Detect which cell encompasses the target text, then output its (x, y) center coordinate. 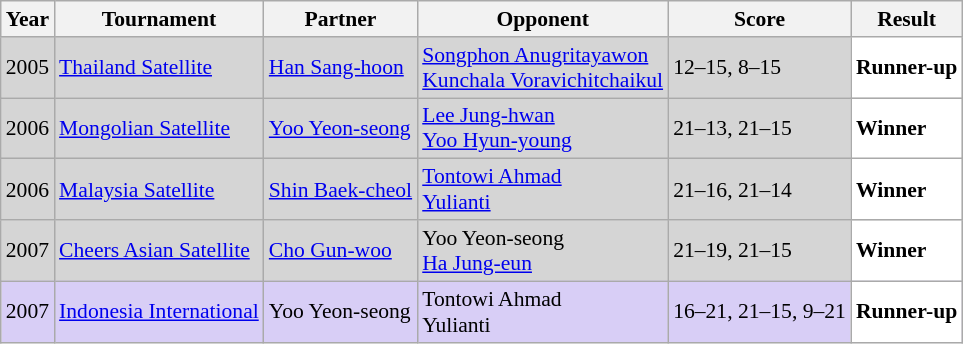
16–21, 21–15, 9–21 (760, 312)
Mongolian Satellite (159, 128)
Lee Jung-hwan Yoo Hyun-young (542, 128)
Songphon Anugritayawon Kunchala Voravichitchaikul (542, 68)
Han Sang-hoon (340, 68)
Tournament (159, 19)
Shin Baek-cheol (340, 190)
Opponent (542, 19)
Result (906, 19)
12–15, 8–15 (760, 68)
Cheers Asian Satellite (159, 250)
Year (28, 19)
21–16, 21–14 (760, 190)
Cho Gun-woo (340, 250)
2005 (28, 68)
Indonesia International (159, 312)
21–19, 21–15 (760, 250)
Partner (340, 19)
Yoo Yeon-seong Ha Jung-eun (542, 250)
21–13, 21–15 (760, 128)
Score (760, 19)
Thailand Satellite (159, 68)
Malaysia Satellite (159, 190)
